Return (X, Y) of the center of cell containing provided text 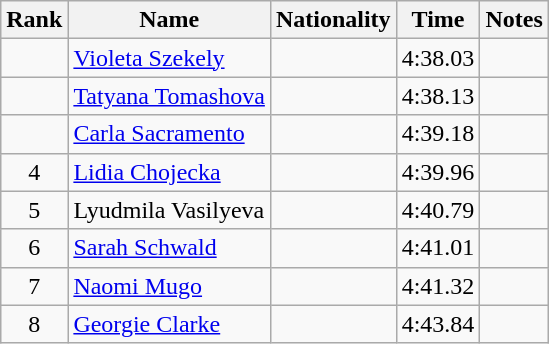
4 (34, 172)
Sarah Schwald (170, 248)
Lidia Chojecka (170, 172)
4:43.84 (438, 324)
Lyudmila Vasilyeva (170, 210)
Rank (34, 20)
5 (34, 210)
4:39.18 (438, 134)
4:41.01 (438, 248)
4:39.96 (438, 172)
Georgie Clarke (170, 324)
Nationality (333, 20)
4:40.79 (438, 210)
4:38.03 (438, 58)
Violeta Szekely (170, 58)
4:41.32 (438, 286)
7 (34, 286)
Name (170, 20)
Tatyana Tomashova (170, 96)
Naomi Mugo (170, 286)
Notes (514, 20)
6 (34, 248)
4:38.13 (438, 96)
Time (438, 20)
Carla Sacramento (170, 134)
8 (34, 324)
